Identify which cell holds the provided text, then report its (x, y) central coordinate. 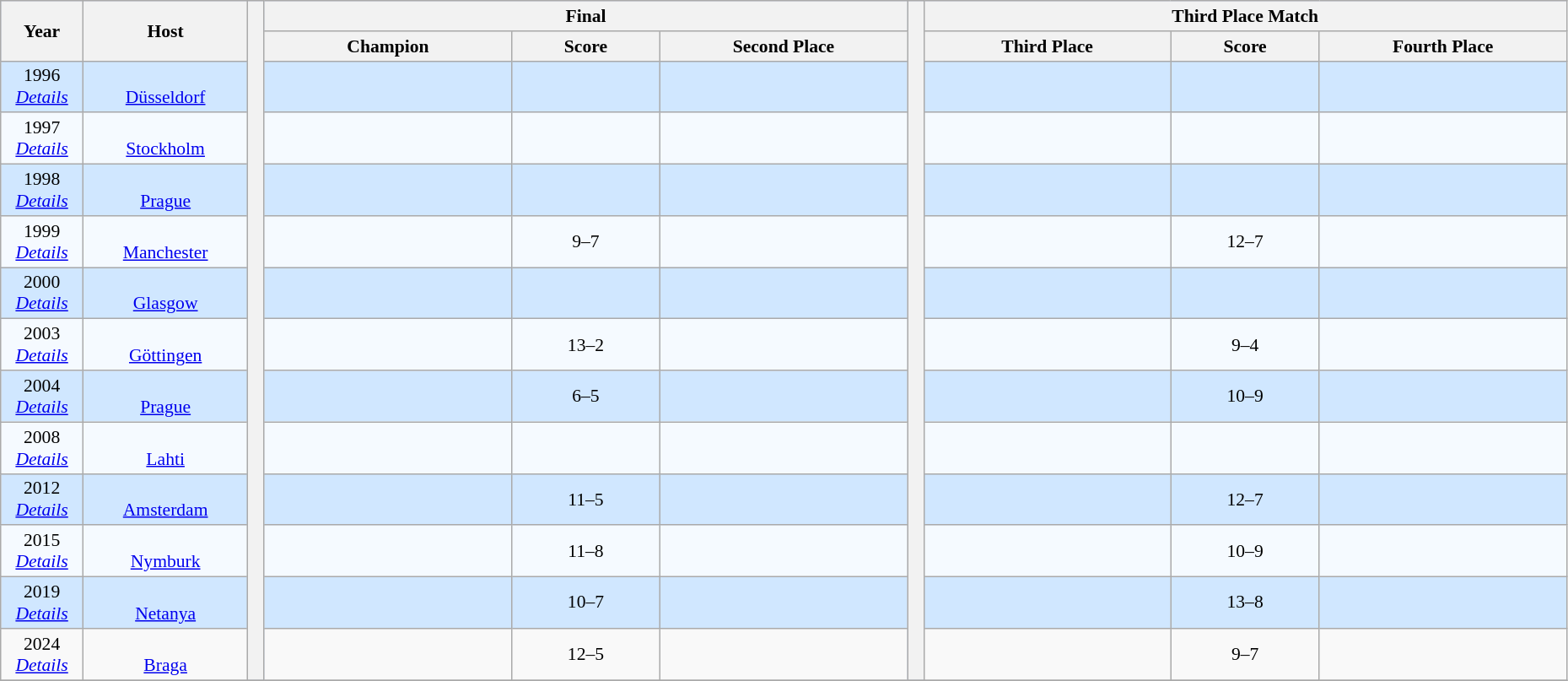
1996Details (42, 86)
12–5 (586, 655)
Third Place (1048, 46)
2003Details (42, 344)
13–2 (586, 344)
13–8 (1245, 603)
Göttingen (165, 344)
11–8 (586, 552)
Braga (165, 655)
Netanya (165, 603)
2024Details (42, 655)
Glasgow (165, 294)
2000Details (42, 294)
1998Details (42, 191)
9–4 (1245, 344)
Nymburk (165, 552)
2004Details (42, 397)
Final (585, 16)
Third Place Match (1245, 16)
Lahti (165, 447)
Düsseldorf (165, 86)
Second Place (783, 46)
Year (42, 30)
1997Details (42, 138)
6–5 (586, 397)
Fourth Place (1442, 46)
2012Details (42, 500)
Champion (388, 46)
Amsterdam (165, 500)
Manchester (165, 241)
Host (165, 30)
11–5 (586, 500)
1999Details (42, 241)
2019Details (42, 603)
2015Details (42, 552)
Stockholm (165, 138)
2008Details (42, 447)
10–7 (586, 603)
